Extract the (x, y) coordinate from the center of the cell holding the provided text.  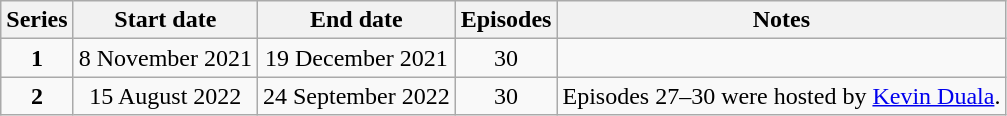
Episodes (506, 20)
19 December 2021 (356, 58)
Series (37, 20)
8 November 2021 (165, 58)
Notes (782, 20)
End date (356, 20)
15 August 2022 (165, 96)
2 (37, 96)
1 (37, 58)
24 September 2022 (356, 96)
Start date (165, 20)
Episodes 27–30 were hosted by Kevin Duala. (782, 96)
